Output the [X, Y] coordinate of the center of the cell containing the given text.  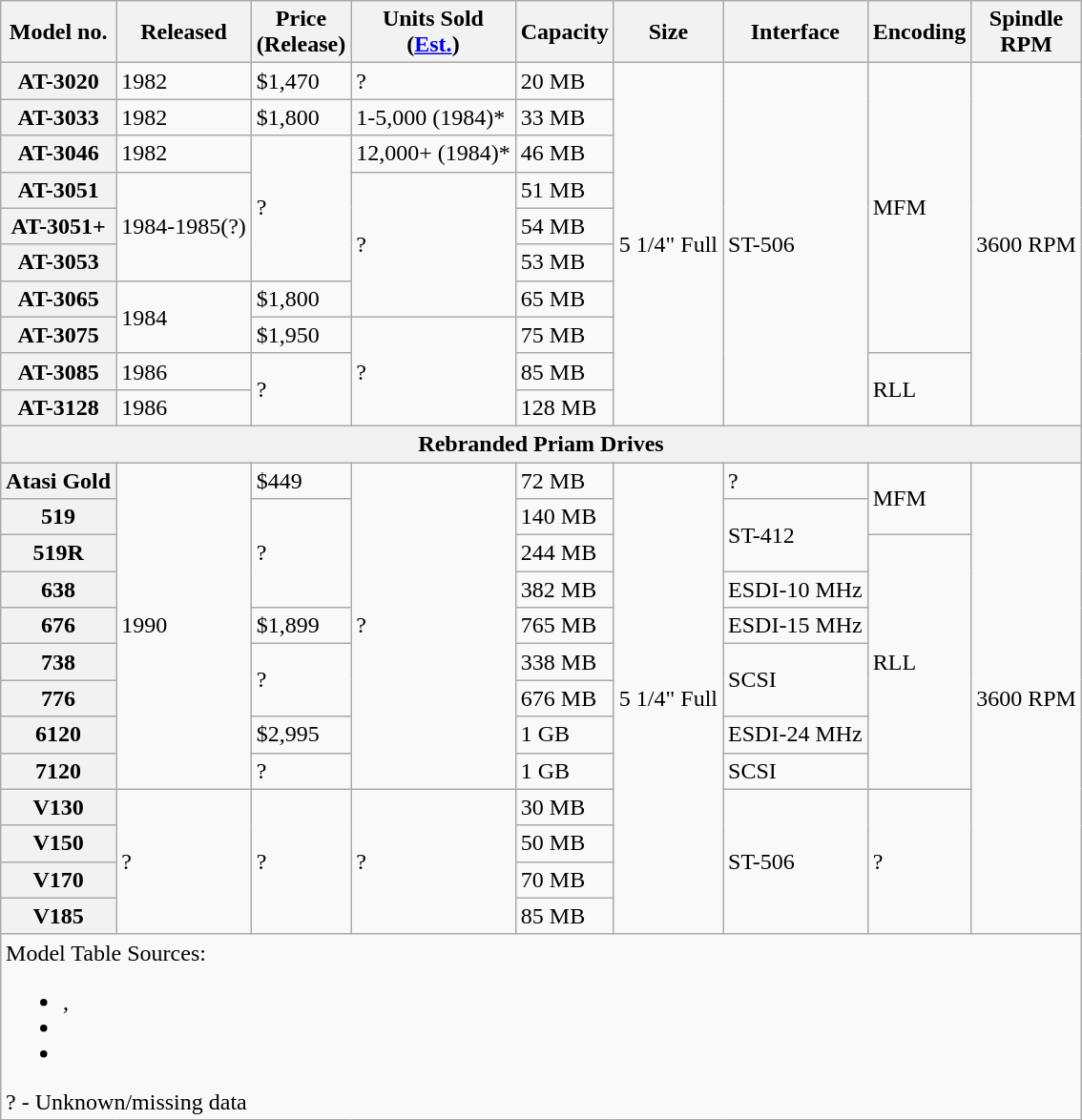
V170 [59, 880]
AT-3033 [59, 117]
V185 [59, 916]
676 MB [565, 698]
65 MB [565, 299]
Capacity [565, 32]
ESDI-15 MHz [796, 626]
50 MB [565, 843]
Encoding [919, 32]
765 MB [565, 626]
Price(Release) [301, 32]
SpindleRPM [1027, 32]
Model Table Sources:,? - Unknown/missing data [542, 1027]
1990 [184, 626]
Interface [796, 32]
70 MB [565, 880]
33 MB [565, 117]
Size [668, 32]
Rebranded Priam Drives [542, 444]
Units Sold(Est.) [433, 32]
AT-3051 [59, 190]
$1,950 [301, 335]
338 MB [565, 662]
V130 [59, 807]
1-5,000 (1984)* [433, 117]
128 MB [565, 407]
AT-3046 [59, 154]
AT-3020 [59, 81]
AT-3075 [59, 335]
AT-3085 [59, 371]
140 MB [565, 517]
AT-3053 [59, 262]
244 MB [565, 553]
75 MB [565, 335]
519R [59, 553]
$2,995 [301, 735]
776 [59, 698]
6120 [59, 735]
AT-3128 [59, 407]
$1,470 [301, 81]
53 MB [565, 262]
Model no. [59, 32]
30 MB [565, 807]
$449 [301, 480]
V150 [59, 843]
7120 [59, 771]
ESDI-24 MHz [796, 735]
ST-412 [796, 535]
676 [59, 626]
46 MB [565, 154]
1984 [184, 317]
519 [59, 517]
638 [59, 590]
Released [184, 32]
Atasi Gold [59, 480]
382 MB [565, 590]
AT-3051+ [59, 226]
1984-1985(?) [184, 226]
12,000+ (1984)* [433, 154]
AT-3065 [59, 299]
738 [59, 662]
20 MB [565, 81]
54 MB [565, 226]
72 MB [565, 480]
$1,899 [301, 626]
ESDI-10 MHz [796, 590]
51 MB [565, 190]
